Find where the given text appears and provide that cell's center as [x, y] coordinate. 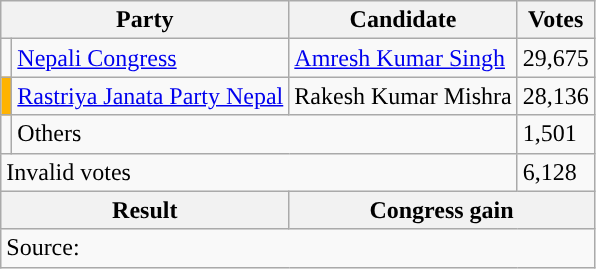
Nepali Congress [150, 58]
Source: [298, 248]
Others [264, 134]
Rastriya Janata Party Nepal [150, 96]
Rakesh Kumar Mishra [403, 96]
29,675 [556, 58]
Votes [556, 20]
Result [145, 210]
Candidate [403, 20]
6,128 [556, 172]
Congress gain [442, 210]
Party [145, 20]
Invalid votes [259, 172]
1,501 [556, 134]
Amresh Kumar Singh [403, 58]
28,136 [556, 96]
